From the cell containing the given text, extract its center point as (X, Y) coordinate. 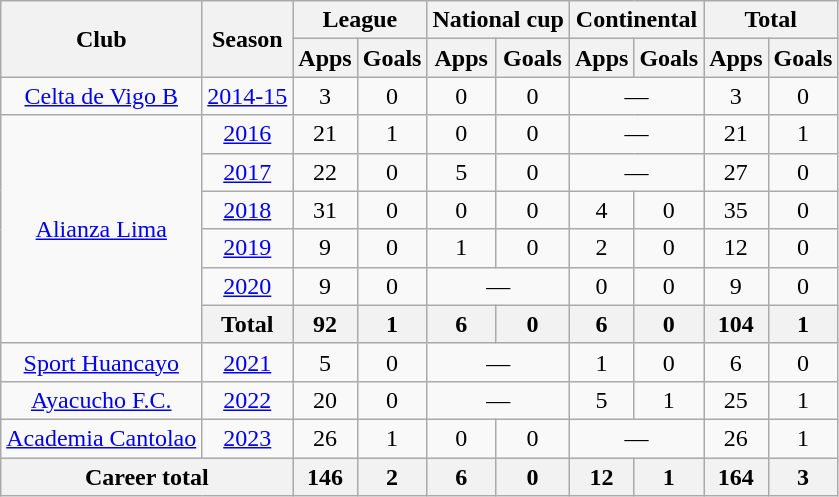
League (360, 20)
Ayacucho F.C. (102, 400)
2022 (248, 400)
104 (736, 324)
4 (601, 210)
Career total (147, 477)
35 (736, 210)
22 (325, 172)
Academia Cantolao (102, 438)
2014-15 (248, 96)
27 (736, 172)
31 (325, 210)
Season (248, 39)
Celta de Vigo B (102, 96)
2017 (248, 172)
146 (325, 477)
25 (736, 400)
2021 (248, 362)
Continental (636, 20)
Sport Huancayo (102, 362)
20 (325, 400)
National cup (498, 20)
164 (736, 477)
2019 (248, 248)
Alianza Lima (102, 229)
2023 (248, 438)
2016 (248, 134)
2020 (248, 286)
Club (102, 39)
2018 (248, 210)
92 (325, 324)
